Provide the [x, y] coordinate of the cell's center where the given text is located.  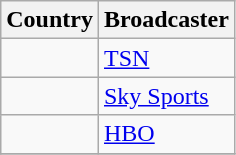
Broadcaster [166, 20]
TSN [166, 58]
HBO [166, 134]
Country [50, 20]
Sky Sports [166, 96]
